Identify which cell holds the provided text, then report its [x, y] central coordinate. 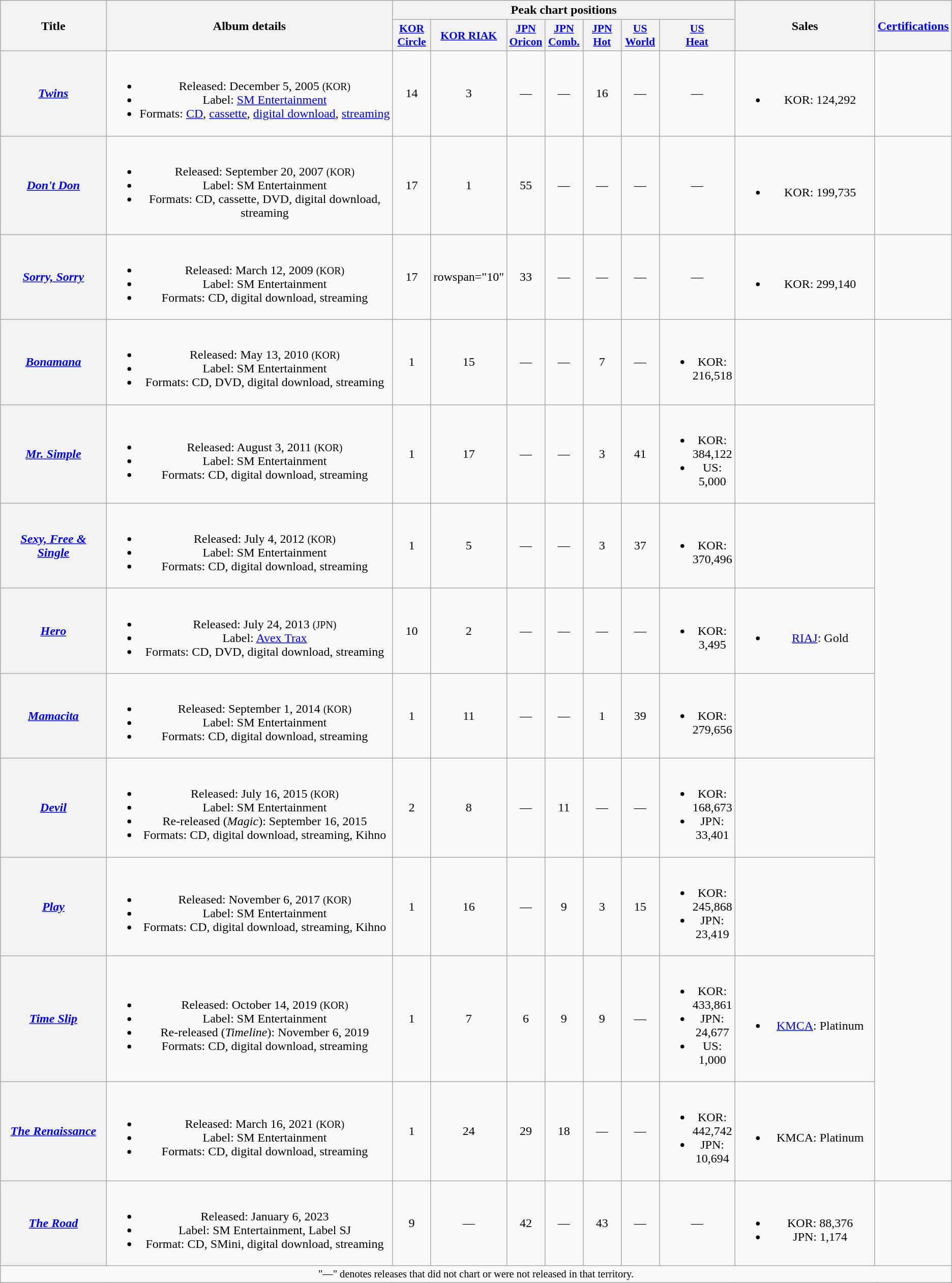
RIAJ: Gold [805, 631]
Released: September 1, 2014 (KOR)Label: SM EntertainmentFormats: CD, digital download, streaming [249, 715]
14 [412, 94]
Released: September 20, 2007 (KOR)Label: SM EntertainmentFormats: CD, cassette, DVD, digital download, streaming [249, 185]
KOR: 433,861JPN: 24,677US: 1,000 [697, 1019]
Released: October 14, 2019 (KOR)Label: SM EntertainmentRe-released (Timeline): November 6, 2019Formats: CD, digital download, streaming [249, 1019]
Released: January 6, 2023Label: SM Entertainment, Label SJFormat: CD, SMini, digital download, streaming [249, 1223]
KOR Circle [412, 36]
Released: March 12, 2009 (KOR)Label: SM EntertainmentFormats: CD, digital download, streaming [249, 277]
55 [526, 185]
Bonamana [53, 362]
USHeat [697, 36]
Peak chart positions [563, 10]
24 [469, 1131]
6 [526, 1019]
KOR: 245,868JPN: 23,419 [697, 906]
KOR: 216,518 [697, 362]
KOR: 299,140 [805, 277]
JPN Oricon [526, 36]
Play [53, 906]
Don't Don [53, 185]
KOR: 279,656 [697, 715]
KOR: 384,122US: 5,000 [697, 454]
29 [526, 1131]
Released: December 5, 2005 (KOR)Label: SM EntertainmentFormats: CD, cassette, digital download, streaming [249, 94]
Devil [53, 807]
Hero [53, 631]
Twins [53, 94]
18 [563, 1131]
10 [412, 631]
Mr. Simple [53, 454]
Released: May 13, 2010 (KOR)Label: SM EntertainmentFormats: CD, DVD, digital download, streaming [249, 362]
KOR RIAK [469, 36]
39 [640, 715]
The Renaissance [53, 1131]
Mamacita [53, 715]
Released: July 4, 2012 (KOR)Label: SM EntertainmentFormats: CD, digital download, streaming [249, 545]
42 [526, 1223]
KOR: 370,496 [697, 545]
Released: March 16, 2021 (KOR)Label: SM EntertainmentFormats: CD, digital download, streaming [249, 1131]
43 [602, 1223]
JPN Comb. [563, 36]
Album details [249, 25]
Released: July 24, 2013 (JPN)Label: Avex TraxFormats: CD, DVD, digital download, streaming [249, 631]
Released: August 3, 2011 (KOR)Label: SM EntertainmentFormats: CD, digital download, streaming [249, 454]
KOR: 3,495 [697, 631]
USWorld [640, 36]
8 [469, 807]
KOR: 442,742JPN: 10,694 [697, 1131]
5 [469, 545]
37 [640, 545]
KOR: 199,735 [805, 185]
41 [640, 454]
Released: July 16, 2015 (KOR)Label: SM EntertainmentRe-released (Magic): September 16, 2015Formats: CD, digital download, streaming, Kihno [249, 807]
Title [53, 25]
Released: November 6, 2017 (KOR)Label: SM EntertainmentFormats: CD, digital download, streaming, Kihno [249, 906]
Time Slip [53, 1019]
The Road [53, 1223]
Sorry, Sorry [53, 277]
JPN Hot [602, 36]
KOR: 168,673JPN: 33,401 [697, 807]
Sales [805, 25]
"—" denotes releases that did not chart or were not released in that territory. [476, 1274]
KOR: 88,376JPN: 1,174 [805, 1223]
KOR: 124,292 [805, 94]
Sexy, Free & Single [53, 545]
33 [526, 277]
rowspan="10" [469, 277]
Certifications [913, 25]
